For the text-containing cell, return its midpoint in [x, y] coordinate format. 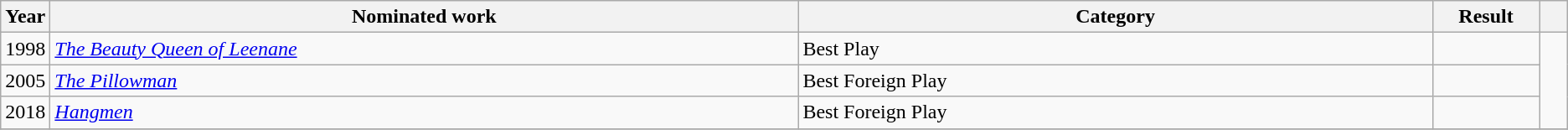
2018 [25, 112]
Nominated work [424, 17]
The Pillowman [424, 81]
Category [1116, 17]
1998 [25, 49]
Best Play [1116, 49]
2005 [25, 81]
Year [25, 17]
The Beauty Queen of Leenane [424, 49]
Result [1486, 17]
Hangmen [424, 112]
